From the cell containing the given text, extract its center point as [x, y] coordinate. 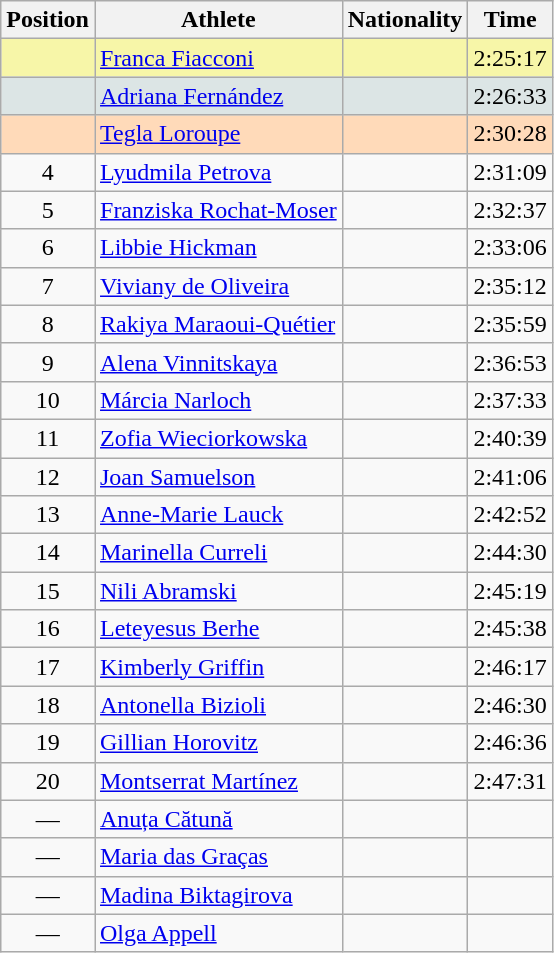
9 [48, 362]
12 [48, 477]
2:32:37 [510, 210]
Libbie Hickman [218, 248]
2:36:53 [510, 362]
Adriana Fernández [218, 96]
Madina Biktagirova [218, 895]
Zofia Wieciorkowska [218, 438]
11 [48, 438]
2:41:06 [510, 477]
Time [510, 20]
13 [48, 515]
10 [48, 400]
2:47:31 [510, 781]
2:40:39 [510, 438]
Leteyesus Berhe [218, 629]
2:45:19 [510, 591]
Márcia Narloch [218, 400]
Athlete [218, 20]
18 [48, 705]
Montserrat Martínez [218, 781]
Antonella Bizioli [218, 705]
4 [48, 172]
2:30:28 [510, 134]
Maria das Graças [218, 857]
Alena Vinnitskaya [218, 362]
2:35:59 [510, 324]
2:44:30 [510, 553]
14 [48, 553]
Olga Appell [218, 933]
Nationality [405, 20]
Franca Fiacconi [218, 58]
2:42:52 [510, 515]
Lyudmila Petrova [218, 172]
Marinella Curreli [218, 553]
Viviany de Oliveira [218, 286]
15 [48, 591]
Anuța Cătună [218, 819]
2:46:36 [510, 743]
2:26:33 [510, 96]
Kimberly Griffin [218, 667]
16 [48, 629]
Anne-Marie Lauck [218, 515]
2:31:09 [510, 172]
20 [48, 781]
2:25:17 [510, 58]
2:37:33 [510, 400]
2:35:12 [510, 286]
2:46:30 [510, 705]
Position [48, 20]
7 [48, 286]
19 [48, 743]
Joan Samuelson [218, 477]
17 [48, 667]
Franziska Rochat-Moser [218, 210]
2:33:06 [510, 248]
Gillian Horovitz [218, 743]
Tegla Loroupe [218, 134]
6 [48, 248]
2:45:38 [510, 629]
Nili Abramski [218, 591]
Rakiya Maraoui-Quétier [218, 324]
2:46:17 [510, 667]
5 [48, 210]
8 [48, 324]
